Identify which cell holds the provided text, then report its (x, y) central coordinate. 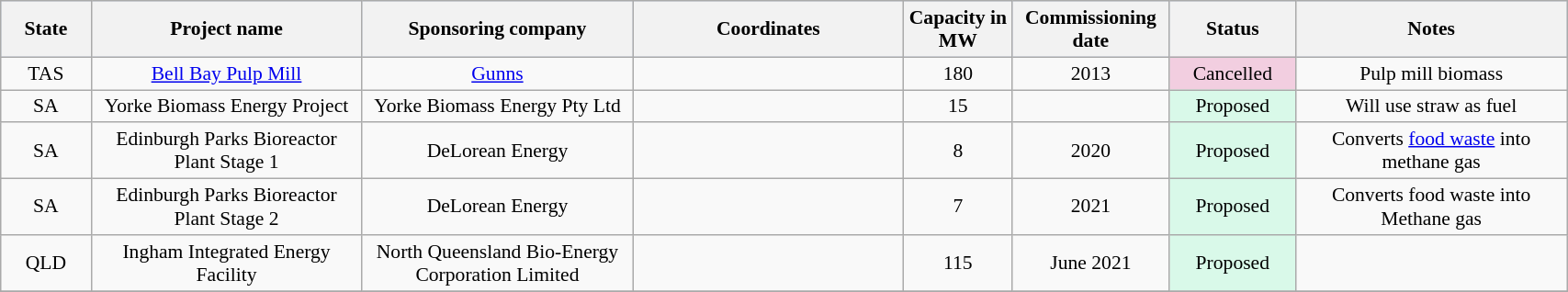
June 2021 (1091, 263)
Cancelled (1233, 73)
8 (958, 151)
Bell Bay Pulp Mill (226, 73)
Yorke Biomass Energy Project (226, 107)
2020 (1091, 151)
Ingham Integrated Energy Facility (226, 263)
7 (958, 208)
Commissioning date (1091, 29)
Project name (226, 29)
Edinburgh Parks Bioreactor Plant Stage 2 (226, 208)
QLD (46, 263)
State (46, 29)
Capacity in MW (958, 29)
180 (958, 73)
Will use straw as fuel (1431, 107)
Converts food waste into Methane gas (1431, 208)
Coordinates (768, 29)
Pulp mill biomass (1431, 73)
Notes (1431, 29)
North Queensland Bio-Energy Corporation Limited (498, 263)
2013 (1091, 73)
Sponsoring company (498, 29)
Yorke Biomass Energy Pty Ltd (498, 107)
15 (958, 107)
115 (958, 263)
Edinburgh Parks Bioreactor Plant Stage 1 (226, 151)
Converts food waste into methane gas (1431, 151)
Status (1233, 29)
Gunns (498, 73)
2021 (1091, 208)
TAS (46, 73)
